Output the (x, y) coordinate of the center of the cell containing the given text.  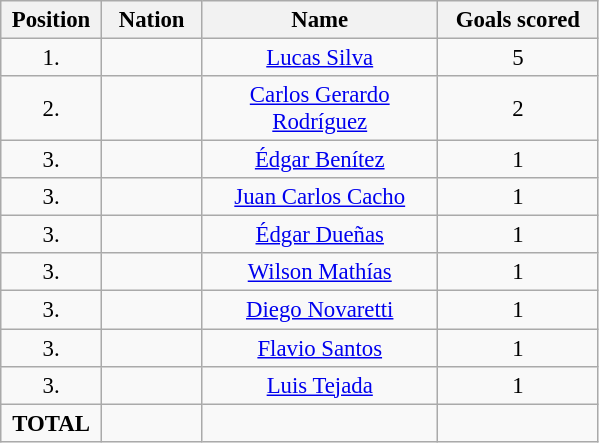
2 (518, 108)
Position (52, 20)
TOTAL (52, 423)
Flavio Santos (320, 348)
Goals scored (518, 20)
Name (320, 20)
Nation (152, 20)
Luis Tejada (320, 385)
Wilson Mathías (320, 273)
2. (52, 108)
Carlos Gerardo Rodríguez (320, 108)
Édgar Benítez (320, 160)
Édgar Dueñas (320, 235)
Diego Novaretti (320, 310)
Lucas Silva (320, 58)
1. (52, 58)
Juan Carlos Cacho (320, 197)
5 (518, 58)
